Detect which cell encompasses the target text, then output its (x, y) center coordinate. 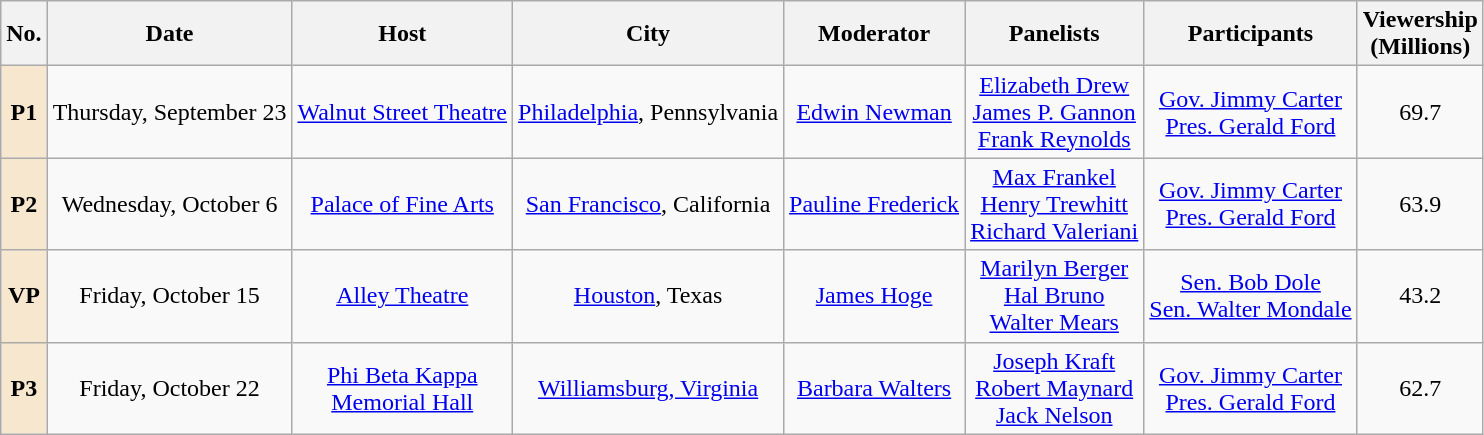
Barbara Walters (874, 388)
Pauline Frederick (874, 204)
Marilyn BergerHal BrunoWalter Mears (1054, 296)
Date (170, 34)
Wednesday, October 6 (170, 204)
62.7 (1420, 388)
Williamsburg, Virginia (648, 388)
Host (402, 34)
Joseph KraftRobert MaynardJack Nelson (1054, 388)
Phi Beta Kappa Memorial Hall (402, 388)
No. (24, 34)
Panelists (1054, 34)
Edwin Newman (874, 112)
Alley Theatre (402, 296)
Houston, Texas (648, 296)
Elizabeth DrewJames P. GannonFrank Reynolds (1054, 112)
Walnut Street Theatre (402, 112)
Friday, October 15 (170, 296)
P1 (24, 112)
Participants (1250, 34)
James Hoge (874, 296)
Sen. Bob DoleSen. Walter Mondale (1250, 296)
63.9 (1420, 204)
City (648, 34)
P3 (24, 388)
Friday, October 22 (170, 388)
VP (24, 296)
Moderator (874, 34)
69.7 (1420, 112)
P2 (24, 204)
Philadelphia, Pennsylvania (648, 112)
Palace of Fine Arts (402, 204)
San Francisco, California (648, 204)
Thursday, September 23 (170, 112)
Max FrankelHenry TrewhittRichard Valeriani (1054, 204)
Viewership(Millions) (1420, 34)
43.2 (1420, 296)
